Find where the given text appears and provide that cell's center as [X, Y] coordinate. 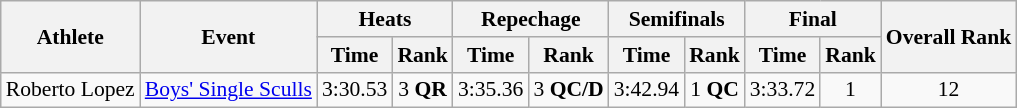
Athlete [70, 36]
12 [948, 90]
3:35.36 [490, 90]
3:33.72 [782, 90]
Semifinals [677, 19]
Boys' Single Sculls [228, 90]
1 [850, 90]
Event [228, 36]
Heats [385, 19]
3 QR [422, 90]
Overall Rank [948, 36]
3:30.53 [354, 90]
1 QC [714, 90]
3 QC/D [568, 90]
Final [813, 19]
Repechage [531, 19]
Roberto Lopez [70, 90]
3:42.94 [646, 90]
